Extract the (X, Y) coordinate from the center of the cell holding the provided text.  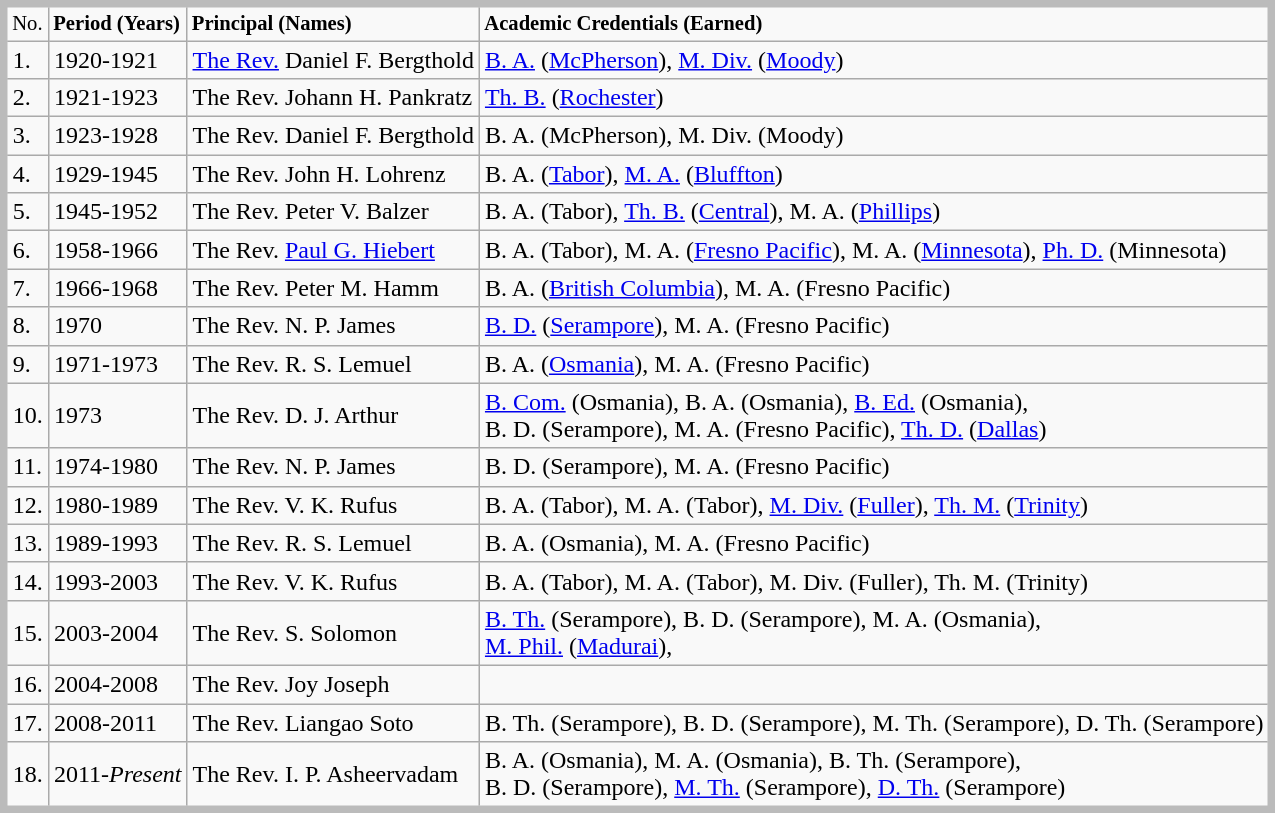
1970 (118, 326)
1945-1952 (118, 212)
No. (26, 22)
1966-1968 (118, 288)
The Rev. S. Solomon (333, 634)
1958-1966 (118, 250)
17. (26, 723)
1929-1945 (118, 174)
B. Th. (Serampore), B. D. (Serampore), M. Th. (Serampore), D. Th. (Serampore) (876, 723)
Period (Years) (118, 22)
Th. B. (Rochester) (876, 98)
1920-1921 (118, 60)
B. A. (Tabor), Th. B. (Central), M. A. (Phillips) (876, 212)
2011-Present (118, 776)
B. Th. (Serampore), B. D. (Serampore), M. A. (Osmania), M. Phil. (Madurai), (876, 634)
The Rev. Liangao Soto (333, 723)
The Rev. John H. Lohrenz (333, 174)
9. (26, 364)
The Rev. Joy Joseph (333, 685)
Principal (Names) (333, 22)
8. (26, 326)
B. A. (Tabor), M. A. (Bluffton) (876, 174)
The Rev. Johann H. Pankratz (333, 98)
The Rev. Paul G. Hiebert (333, 250)
11. (26, 467)
4. (26, 174)
The Rev. Peter V. Balzer (333, 212)
1993-2003 (118, 582)
The Rev. Peter M. Hamm (333, 288)
12. (26, 506)
1974-1980 (118, 467)
1971-1973 (118, 364)
The Rev. I. P. Asheervadam (333, 776)
5. (26, 212)
B. A. (Osmania), M. A. (Osmania), B. Th. (Serampore), B. D. (Serampore), M. Th. (Serampore), D. Th. (Serampore) (876, 776)
1989-1993 (118, 544)
14. (26, 582)
B. Com. (Osmania), B. A. (Osmania), B. Ed. (Osmania), B. D. (Serampore), M. A. (Fresno Pacific), Th. D. (Dallas) (876, 416)
Academic Credentials (Earned) (876, 22)
13. (26, 544)
2004-2008 (118, 685)
B. A. (British Columbia), M. A. (Fresno Pacific) (876, 288)
1. (26, 60)
18. (26, 776)
2. (26, 98)
6. (26, 250)
16. (26, 685)
1980-1989 (118, 506)
1923-1928 (118, 136)
10. (26, 416)
3. (26, 136)
2008-2011 (118, 723)
B. A. (Tabor), M. A. (Fresno Pacific), M. A. (Minnesota), Ph. D. (Minnesota) (876, 250)
The Rev. D. J. Arthur (333, 416)
1973 (118, 416)
15. (26, 634)
2003-2004 (118, 634)
1921-1923 (118, 98)
7. (26, 288)
